Locate the cell with the specified text and output its [x, y] center coordinate. 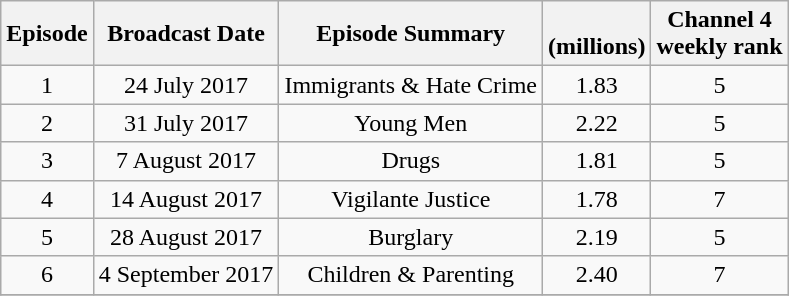
Broadcast Date [186, 34]
2.22 [597, 123]
1 [47, 85]
1.78 [597, 199]
3 [47, 161]
4 September 2017 [186, 275]
Channel 4weekly rank [720, 34]
6 [47, 275]
31 July 2017 [186, 123]
Immigrants & Hate Crime [411, 85]
2.19 [597, 237]
28 August 2017 [186, 237]
7 August 2017 [186, 161]
Vigilante Justice [411, 199]
Episode Summary [411, 34]
2 [47, 123]
14 August 2017 [186, 199]
Episode [47, 34]
1.81 [597, 161]
4 [47, 199]
Young Men [411, 123]
2.40 [597, 275]
Drugs [411, 161]
1.83 [597, 85]
24 July 2017 [186, 85]
Children & Parenting [411, 275]
(millions) [597, 34]
Burglary [411, 237]
